Find where the given text appears and provide that cell's center as (x, y) coordinate. 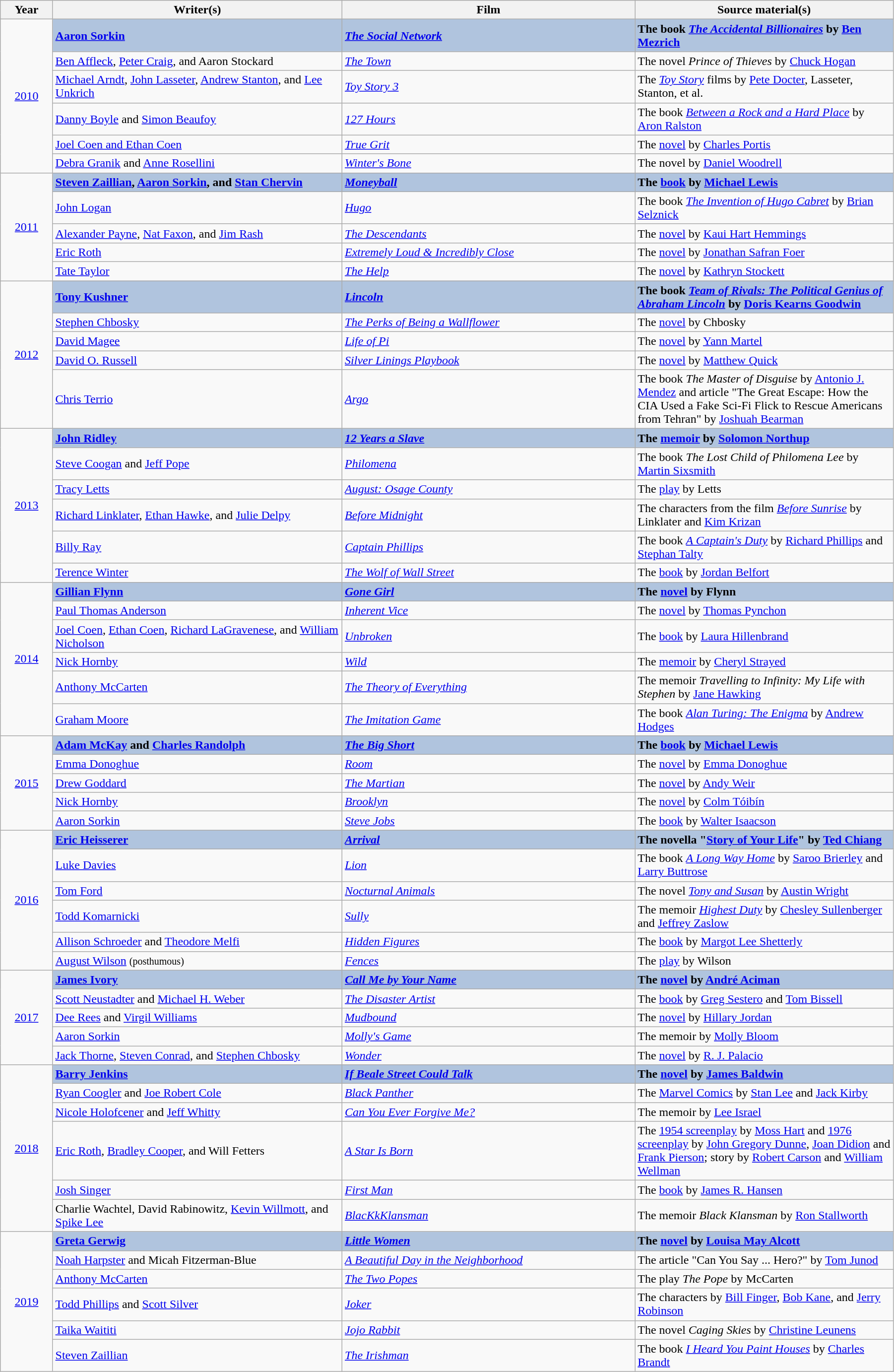
The book by Laura Hillenbrand (764, 636)
A Beautiful Day in the Neighborhood (489, 1260)
2017 (27, 1017)
Todd Phillips and Scott Silver (197, 1304)
Ben Affleck, Peter Craig, and Aaron Stockard (197, 61)
The novel by André Aciman (764, 980)
2010 (27, 96)
David Magee (197, 341)
The Toy Story films by Pete Docter, Lasseter, Stanton, et al. (764, 86)
Alexander Payne, Nat Faxon, and Jim Rash (197, 233)
Call Me by Your Name (489, 980)
The novel Caging Skies by Christine Leunens (764, 1330)
Fences (489, 961)
The novel by Charles Portis (764, 144)
August Wilson (posthumous) (197, 961)
The play by Letts (764, 489)
The book I Heard You Paint Houses by Charles Brandt (764, 1356)
The novel by Louisa May Alcott (764, 1241)
Terence Winter (197, 573)
The book Alan Turing: The Enigma by Andrew Hodges (764, 719)
The Wolf of Wall Street (489, 573)
Molly's Game (489, 1036)
The book The Invention of Hugo Cabret by Brian Selznick (764, 207)
The article "Can You Say ... Hero?" by Tom Junod (764, 1260)
If Beale Street Could Talk (489, 1074)
The memoir Highest Duty by Chesley Sullenberger and Jeffrey Zaslow (764, 916)
The book Team of Rivals: The Political Genius of Abraham Lincoln by Doris Kearns Goodwin (764, 297)
Year (27, 10)
A Star Is Born (489, 1151)
The novel by Colm Tóibín (764, 802)
2014 (27, 659)
The Martian (489, 783)
Lincoln (489, 297)
Can You Ever Forgive Me? (489, 1112)
The novel by Yann Martel (764, 341)
Eric Roth (197, 252)
Stephen Chbosky (197, 323)
The novel by Flynn (764, 591)
Inherent Vice (489, 610)
Charlie Wachtel, David Rabinowitz, Kevin Willmott, and Spike Lee (197, 1216)
David O. Russell (197, 360)
Tracy Letts (197, 489)
Captain Phillips (489, 547)
James Ivory (197, 980)
2018 (27, 1148)
Wild (489, 661)
Argo (489, 399)
Before Midnight (489, 515)
The play The Pope by McCarten (764, 1279)
The novel by Daniel Woodrell (764, 163)
The novel by Thomas Pynchon (764, 610)
The novel by R. J. Palacio (764, 1055)
Chris Terrio (197, 399)
Barry Jenkins (197, 1074)
First Man (489, 1190)
Room (489, 764)
Paul Thomas Anderson (197, 610)
Steve Coogan and Jeff Pope (197, 463)
Unbroken (489, 636)
The Marvel Comics by Stan Lee and Jack Kirby (764, 1093)
127 Hours (489, 119)
Allison Schroeder and Theodore Melfi (197, 942)
Eric Heisserer (197, 840)
2016 (27, 900)
The Two Popes (489, 1279)
The novel by Emma Donoghue (764, 764)
The novel by James Baldwin (764, 1074)
Gone Girl (489, 591)
Tate Taylor (197, 271)
Black Panther (489, 1093)
The novel Prince of Thieves by Chuck Hogan (764, 61)
Steven Zaillian, Aaron Sorkin, and Stan Chervin (197, 182)
2011 (27, 226)
Greta Gerwig (197, 1241)
Source material(s) (764, 10)
Taika Waititi (197, 1330)
2013 (27, 505)
The book by Greg Sestero and Tom Bissell (764, 998)
The Theory of Everything (489, 687)
The book The Accidental Billionaires by Ben Mezrich (764, 36)
Michael Arndt, John Lasseter, Andrew Stanton, and Lee Unkrich (197, 86)
The Town (489, 61)
Drew Goddard (197, 783)
Sully (489, 916)
John Ridley (197, 438)
The Irishman (489, 1356)
The 1954 screenplay by Moss Hart and 1976 screenplay by John Gregory Dunne, Joan Didion and Frank Pierson; story by Robert Carson and William Wellman (764, 1151)
Extremely Loud & Incredibly Close (489, 252)
The characters by Bill Finger, Bob Kane, and Jerry Robinson (764, 1304)
The Descendants (489, 233)
The novel by Andy Weir (764, 783)
The book Between a Rock and a Hard Place by Aron Ralston (764, 119)
Arrival (489, 840)
The book A Long Way Home by Saroo Brierley and Larry Buttrose (764, 865)
True Grit (489, 144)
2012 (27, 355)
Jack Thorne, Steven Conrad, and Stephen Chbosky (197, 1055)
Adam McKay and Charles Randolph (197, 745)
Eric Roth, Bradley Cooper, and Will Fetters (197, 1151)
Debra Granik and Anne Rosellini (197, 163)
The novel by Chbosky (764, 323)
Luke Davies (197, 865)
The book by Jordan Belfort (764, 573)
The Social Network (489, 36)
Dee Rees and Virgil Williams (197, 1017)
The memoir by Molly Bloom (764, 1036)
12 Years a Slave (489, 438)
Gillian Flynn (197, 591)
The novel by Jonathan Safran Foer (764, 252)
The play by Wilson (764, 961)
The novel by Hillary Jordan (764, 1017)
The memoir Travelling to Infinity: My Life with Stephen by Jane Hawking (764, 687)
Lion (489, 865)
The novel by Kathryn Stockett (764, 271)
Hidden Figures (489, 942)
Graham Moore (197, 719)
2015 (27, 783)
Tony Kushner (197, 297)
Emma Donoghue (197, 764)
Wonder (489, 1055)
Writer(s) (197, 10)
Little Women (489, 1241)
Life of Pi (489, 341)
Mudbound (489, 1017)
Winter's Bone (489, 163)
Joel Coen and Ethan Coen (197, 144)
The Big Short (489, 745)
The memoir by Solomon Northup (764, 438)
The memoir Black Klansman by Ron Stallworth (764, 1216)
The Disaster Artist (489, 998)
Billy Ray (197, 547)
Todd Komarnicki (197, 916)
The novel by Kaui Hart Hemmings (764, 233)
The book by Margot Lee Shetterly (764, 942)
The novel by Matthew Quick (764, 360)
August: Osage County (489, 489)
The memoir by Lee Israel (764, 1112)
Brooklyn (489, 802)
Richard Linklater, Ethan Hawke, and Julie Delpy (197, 515)
Moneyball (489, 182)
Steve Jobs (489, 821)
Joel Coen, Ethan Coen, Richard LaGravenese, and William Nicholson (197, 636)
Philomena (489, 463)
Jojo Rabbit (489, 1330)
Hugo (489, 207)
Joker (489, 1304)
Nocturnal Animals (489, 891)
The memoir by Cheryl Strayed (764, 661)
The book The Lost Child of Philomena Lee by Martin Sixsmith (764, 463)
The Help (489, 271)
The book A Captain's Duty by Richard Phillips and Stephan Talty (764, 547)
The Perks of Being a Wallflower (489, 323)
The characters from the film Before Sunrise by Linklater and Kim Krizan (764, 515)
Toy Story 3 (489, 86)
Scott Neustadter and Michael H. Weber (197, 998)
Josh Singer (197, 1190)
BlacKkKlansman (489, 1216)
Tom Ford (197, 891)
2019 (27, 1302)
John Logan (197, 207)
The novella "Story of Your Life" by Ted Chiang (764, 840)
The book by James R. Hansen (764, 1190)
Noah Harpster and Micah Fitzerman-Blue (197, 1260)
The book by Walter Isaacson (764, 821)
Danny Boyle and Simon Beaufoy (197, 119)
Steven Zaillian (197, 1356)
Film (489, 10)
Silver Linings Playbook (489, 360)
The Imitation Game (489, 719)
The novel Tony and Susan by Austin Wright (764, 891)
Ryan Coogler and Joe Robert Cole (197, 1093)
Nicole Holofcener and Jeff Whitty (197, 1112)
